Determine the [X, Y] coordinate at the center of the cell enclosing the given text.  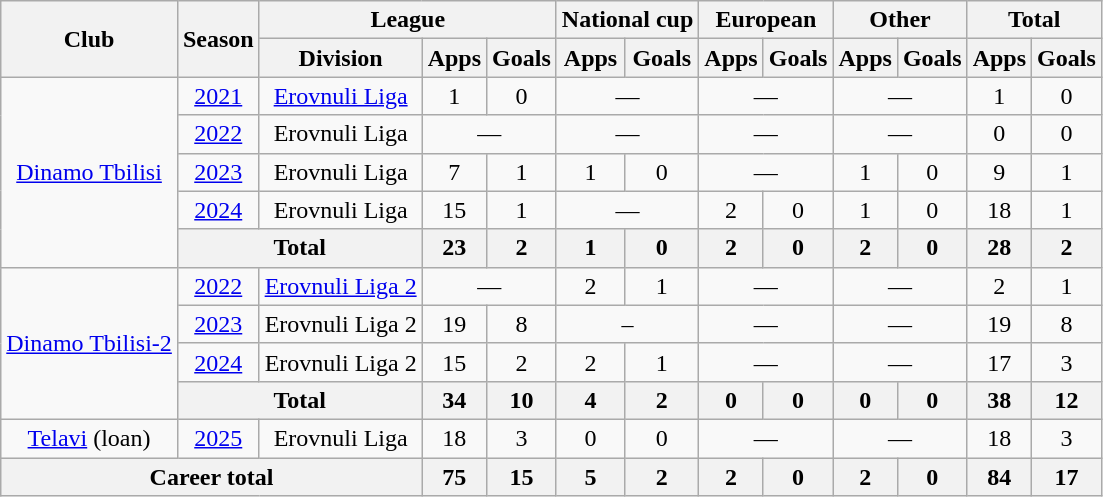
Telavi (loan) [90, 438]
9 [999, 172]
Dinamo Tbilisi-2 [90, 343]
7 [454, 172]
Dinamo Tbilisi [90, 172]
75 [454, 477]
10 [522, 400]
34 [454, 400]
– [627, 324]
84 [999, 477]
5 [590, 477]
28 [999, 248]
12 [1067, 400]
National cup [627, 20]
Club [90, 39]
Division [340, 58]
38 [999, 400]
European [766, 20]
Season [218, 39]
2025 [218, 438]
23 [454, 248]
Career total [212, 477]
League [408, 20]
4 [590, 400]
2021 [218, 96]
Other [900, 20]
